Scan for the cell matching the given text and deliver its (x, y) coordinate at center. 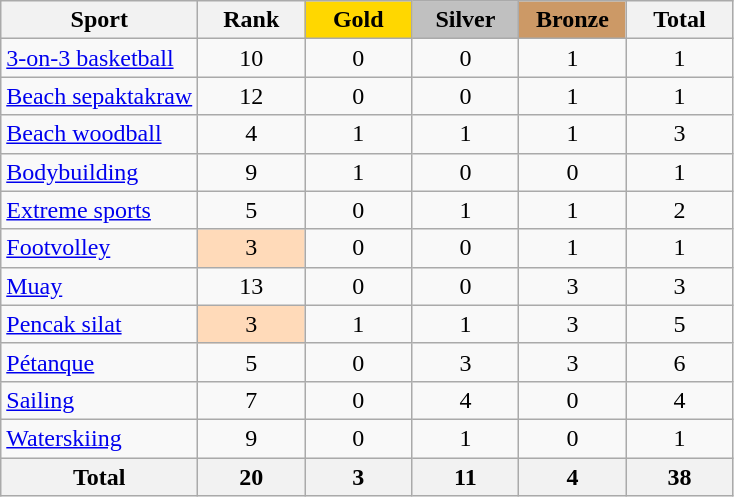
Sport (100, 20)
Bronze (572, 20)
6 (680, 362)
Rank (252, 20)
20 (252, 477)
11 (466, 477)
Footvolley (100, 248)
2 (680, 210)
Beach sepaktakraw (100, 96)
Bodybuilding (100, 172)
10 (252, 58)
12 (252, 96)
Sailing (100, 400)
Gold (358, 20)
3-on-3 basketball (100, 58)
38 (680, 477)
Waterskiing (100, 438)
Muay (100, 286)
13 (252, 286)
7 (252, 400)
Beach woodball (100, 134)
Pencak silat (100, 324)
Pétanque (100, 362)
Extreme sports (100, 210)
Silver (466, 20)
